For the text-containing cell, return its midpoint in [x, y] coordinate format. 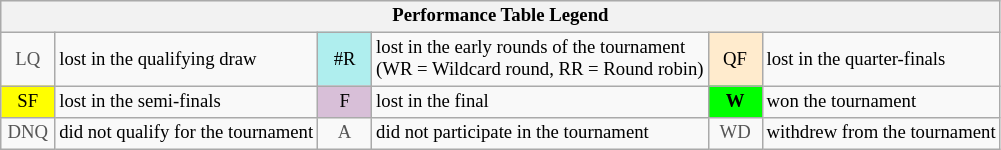
DNQ [28, 134]
W [735, 102]
Performance Table Legend [500, 16]
lost in the qualifying draw [186, 60]
lost in the final [540, 102]
F [345, 102]
QF [735, 60]
did not participate in the tournament [540, 134]
lost in the early rounds of the tournament(WR = Wildcard round, RR = Round robin) [540, 60]
SF [28, 102]
A [345, 134]
did not qualify for the tournament [186, 134]
#R [345, 60]
withdrew from the tournament [881, 134]
lost in the quarter-finals [881, 60]
LQ [28, 60]
lost in the semi-finals [186, 102]
won the tournament [881, 102]
WD [735, 134]
